Extract the [x, y] coordinate from the center of the cell holding the provided text.  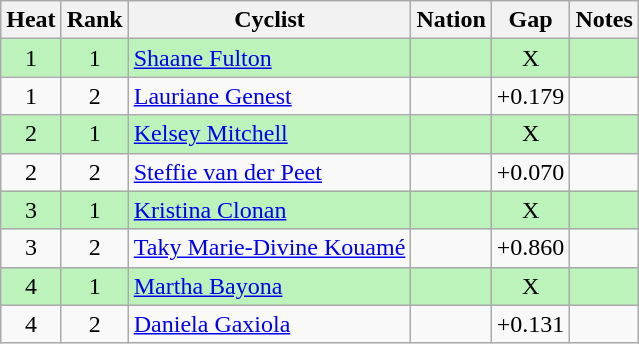
Heat [31, 20]
Cyclist [270, 20]
+0.070 [530, 172]
Rank [94, 20]
Nation [451, 20]
Kelsey Mitchell [270, 134]
Steffie van der Peet [270, 172]
Kristina Clonan [270, 210]
Lauriane Genest [270, 96]
Shaane Fulton [270, 58]
Daniela Gaxiola [270, 324]
Gap [530, 20]
Notes [604, 20]
Martha Bayona [270, 286]
+0.179 [530, 96]
+0.131 [530, 324]
+0.860 [530, 248]
Taky Marie-Divine Kouamé [270, 248]
